Locate the cell with the specified text and output its (X, Y) center coordinate. 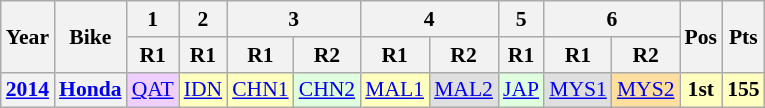
Honda (90, 90)
IDN (203, 90)
Year (28, 36)
QAT (153, 90)
3 (294, 19)
5 (521, 19)
6 (612, 19)
Pos (702, 36)
Bike (90, 36)
CHN1 (260, 90)
2014 (28, 90)
MAL1 (394, 90)
JAP (521, 90)
1st (702, 90)
4 (429, 19)
Pts (744, 36)
155 (744, 90)
MAL2 (464, 90)
CHN2 (328, 90)
MYS1 (578, 90)
MYS2 (646, 90)
1 (153, 19)
2 (203, 19)
